Pinpoint the cell where the given text exists, returning its [x, y] midpoint coordinate. 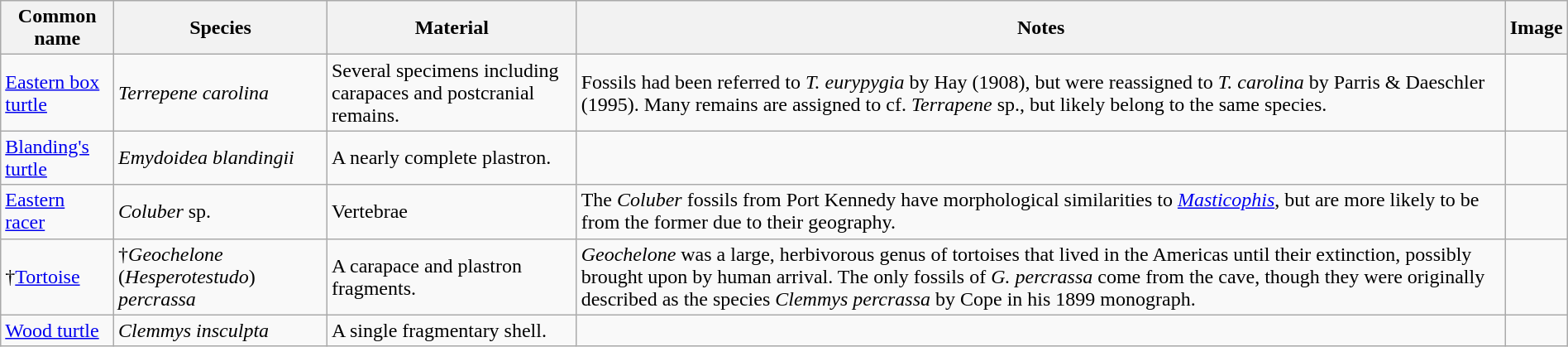
†Tortoise [58, 277]
A carapace and plastron fragments. [452, 277]
Common name [58, 28]
Notes [1040, 28]
Species [221, 28]
Wood turtle [58, 330]
Several specimens including carapaces and postcranial remains. [452, 93]
Eastern box turtle [58, 93]
Blanding's turtle [58, 157]
Clemmys insculpta [221, 330]
†Geochelone (Hesperotestudo) percrassa [221, 277]
Eastern racer [58, 212]
A nearly complete plastron. [452, 157]
A single fragmentary shell. [452, 330]
Image [1537, 28]
Material [452, 28]
Terrepene carolina [221, 93]
Emydoidea blandingii [221, 157]
Vertebrae [452, 212]
Coluber sp. [221, 212]
